Provide the (X, Y) coordinate of the cell's center where the given text is located.  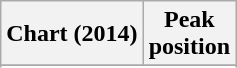
Chart (2014) (72, 34)
Peakposition (189, 34)
